Find where the given text appears and provide that cell's center as (X, Y) coordinate. 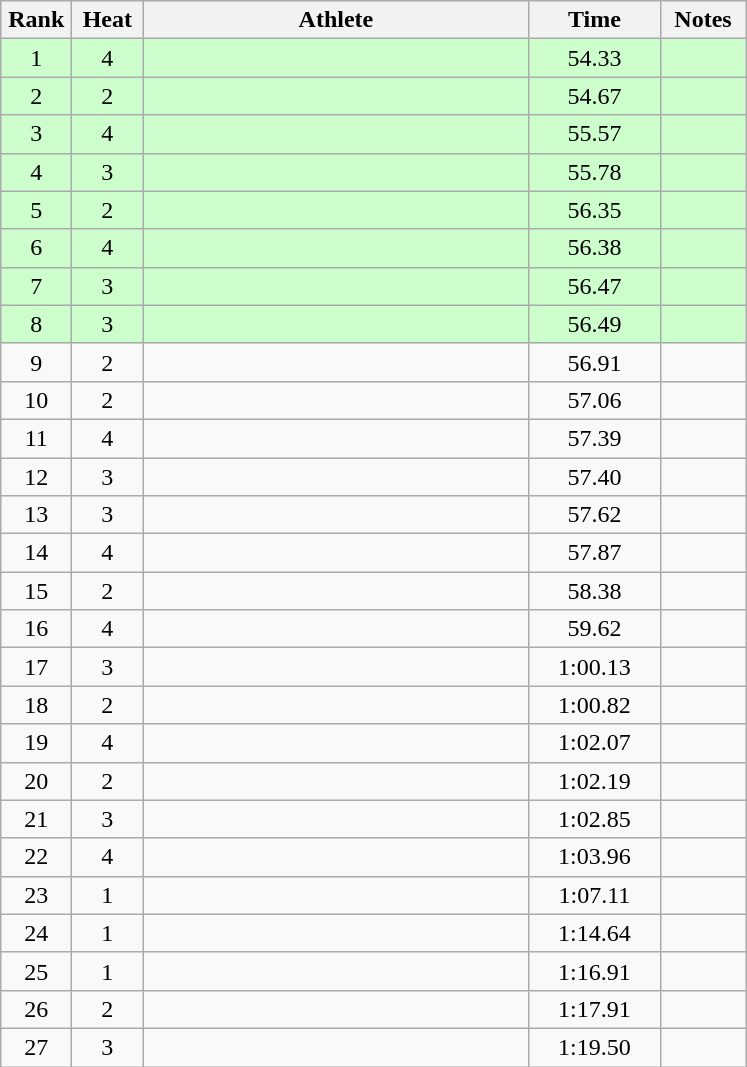
5 (36, 210)
16 (36, 629)
56.49 (594, 324)
11 (36, 438)
1:19.50 (594, 1047)
18 (36, 705)
24 (36, 933)
1:07.11 (594, 895)
1:16.91 (594, 971)
19 (36, 743)
17 (36, 667)
1:03.96 (594, 857)
54.67 (594, 96)
56.91 (594, 362)
20 (36, 781)
1:02.19 (594, 781)
56.38 (594, 248)
57.87 (594, 553)
56.35 (594, 210)
Rank (36, 20)
Notes (703, 20)
55.78 (594, 172)
8 (36, 324)
57.39 (594, 438)
1:17.91 (594, 1009)
14 (36, 553)
57.06 (594, 400)
6 (36, 248)
15 (36, 591)
1:14.64 (594, 933)
25 (36, 971)
23 (36, 895)
59.62 (594, 629)
Athlete (336, 20)
26 (36, 1009)
27 (36, 1047)
9 (36, 362)
54.33 (594, 58)
1:00.13 (594, 667)
58.38 (594, 591)
56.47 (594, 286)
22 (36, 857)
Heat (108, 20)
57.62 (594, 515)
57.40 (594, 477)
1:02.85 (594, 819)
21 (36, 819)
Time (594, 20)
10 (36, 400)
1:02.07 (594, 743)
7 (36, 286)
55.57 (594, 134)
13 (36, 515)
1:00.82 (594, 705)
12 (36, 477)
